Find where the given text appears and provide that cell's center as [X, Y] coordinate. 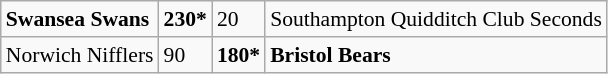
20 [238, 19]
Bristol Bears [436, 55]
Swansea Swans [80, 19]
180* [238, 55]
Southampton Quidditch Club Seconds [436, 19]
Norwich Nifflers [80, 55]
90 [186, 55]
230* [186, 19]
